Find where the given text appears and provide that cell's center as (X, Y) coordinate. 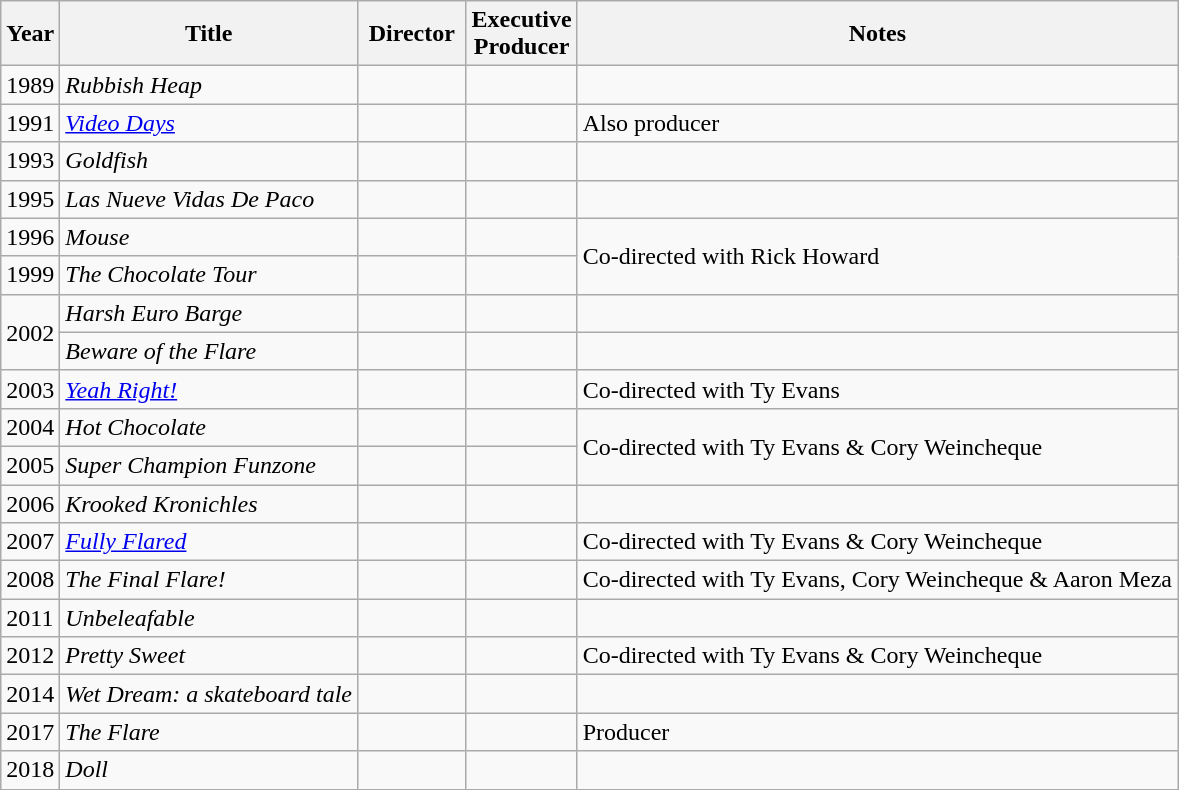
2003 (30, 389)
1999 (30, 275)
Unbeleafable (209, 618)
2004 (30, 427)
Wet Dream: a skateboard tale (209, 694)
2007 (30, 542)
1993 (30, 161)
The Final Flare! (209, 580)
Doll (209, 770)
Goldfish (209, 161)
Krooked Kronichles (209, 503)
2002 (30, 332)
Notes (877, 34)
Super Champion Funzone (209, 465)
Beware of the Flare (209, 351)
2012 (30, 656)
2011 (30, 618)
Co-directed with Rick Howard (877, 256)
Title (209, 34)
Mouse (209, 237)
Video Days (209, 123)
Harsh Euro Barge (209, 313)
Rubbish Heap (209, 85)
1995 (30, 199)
Year (30, 34)
2014 (30, 694)
The Chocolate Tour (209, 275)
Yeah Right! (209, 389)
Producer (877, 732)
Director (412, 34)
Also producer (877, 123)
2005 (30, 465)
Las Nueve Vidas De Paco (209, 199)
Co-directed with Ty Evans, Cory Weincheque & Aaron Meza (877, 580)
Co-directed with Ty Evans (877, 389)
2017 (30, 732)
Fully Flared (209, 542)
ExecutiveProducer (522, 34)
Pretty Sweet (209, 656)
Hot Chocolate (209, 427)
1989 (30, 85)
The Flare (209, 732)
2008 (30, 580)
2006 (30, 503)
1996 (30, 237)
1991 (30, 123)
2018 (30, 770)
